Return the [x, y] coordinate for the center point of the cell that contains the specified text.  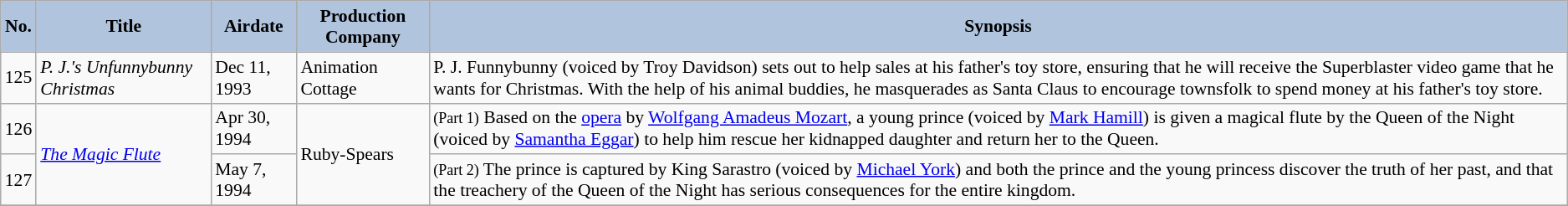
Animation Cottage [363, 77]
Ruby-Spears [363, 154]
No. [18, 27]
May 7, 1994 [253, 181]
Synopsis [998, 27]
The Magic Flute [124, 154]
Airdate [253, 27]
Production Company [363, 27]
127 [18, 181]
125 [18, 77]
Title [124, 27]
P. J.'s Unfunnybunny Christmas [124, 77]
Apr 30, 1994 [253, 129]
Dec 11, 1993 [253, 77]
126 [18, 129]
